For the text-containing cell, return its midpoint in [X, Y] coordinate format. 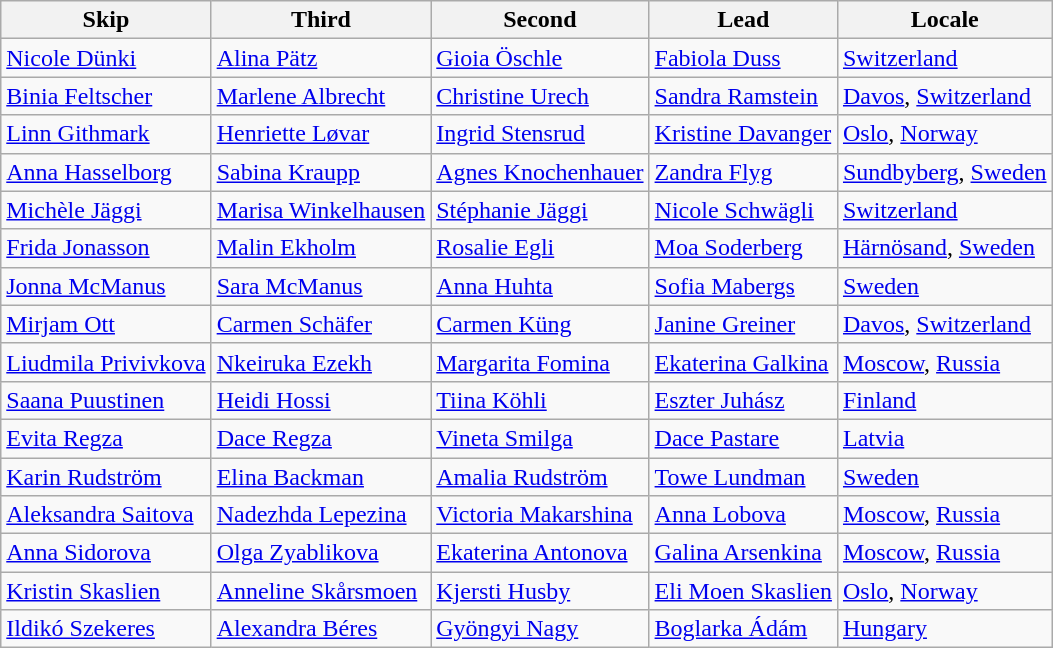
Christine Urech [540, 96]
Anna Hasselborg [106, 172]
Victoria Makarshina [540, 515]
Frida Jonasson [106, 248]
Anna Sidorova [106, 553]
Michèle Jäggi [106, 210]
Anneline Skårsmoen [321, 591]
Ingrid Stensrud [540, 134]
Saana Puustinen [106, 400]
Alina Pätz [321, 58]
Sandra Ramstein [743, 96]
Boglarka Ádám [743, 629]
Malin Ekholm [321, 248]
Galina Arsenkina [743, 553]
Mirjam Ott [106, 324]
Aleksandra Saitova [106, 515]
Sundbyberg, Sweden [944, 172]
Henriette Løvar [321, 134]
Carmen Küng [540, 324]
Nicole Schwägli [743, 210]
Ildikó Szekeres [106, 629]
Vineta Smilga [540, 438]
Carmen Schäfer [321, 324]
Gioia Öschle [540, 58]
Ekaterina Antonova [540, 553]
Skip [106, 20]
Kristine Davanger [743, 134]
Dace Regza [321, 438]
Nkeiruka Ezekh [321, 362]
Zandra Flyg [743, 172]
Eli Moen Skaslien [743, 591]
Kristin Skaslien [106, 591]
Margarita Fomina [540, 362]
Eszter Juhász [743, 400]
Sabina Kraupp [321, 172]
Finland [944, 400]
Moa Soderberg [743, 248]
Olga Zyablikova [321, 553]
Latvia [944, 438]
Sofia Mabergs [743, 286]
Alexandra Béres [321, 629]
Kjersti Husby [540, 591]
Towe Lundman [743, 477]
Tiina Köhli [540, 400]
Elina Backman [321, 477]
Dace Pastare [743, 438]
Jonna McManus [106, 286]
Heidi Hossi [321, 400]
Evita Regza [106, 438]
Amalia Rudström [540, 477]
Second [540, 20]
Sara McManus [321, 286]
Janine Greiner [743, 324]
Nadezhda Lepezina [321, 515]
Nicole Dünki [106, 58]
Anna Lobova [743, 515]
Third [321, 20]
Fabiola Duss [743, 58]
Liudmila Privivkova [106, 362]
Lead [743, 20]
Marisa Winkelhausen [321, 210]
Ekaterina Galkina [743, 362]
Stéphanie Jäggi [540, 210]
Rosalie Egli [540, 248]
Gyöngyi Nagy [540, 629]
Agnes Knochenhauer [540, 172]
Binia Feltscher [106, 96]
Hungary [944, 629]
Härnösand, Sweden [944, 248]
Anna Huhta [540, 286]
Karin Rudström [106, 477]
Linn Githmark [106, 134]
Marlene Albrecht [321, 96]
Locale [944, 20]
